Extract the (X, Y) coordinate from the center of the cell holding the provided text.  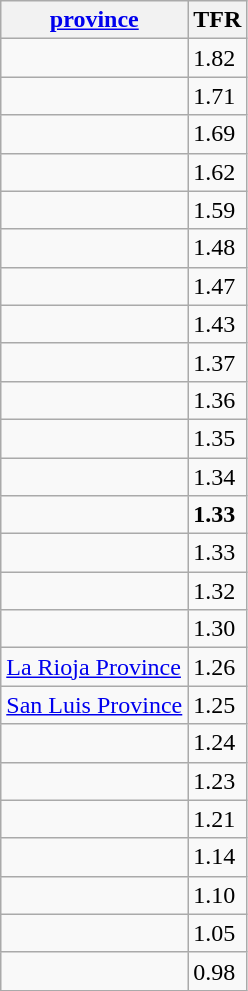
1.47 (218, 286)
1.21 (218, 819)
TFR (218, 20)
1.34 (218, 477)
1.14 (218, 857)
province (94, 20)
1.10 (218, 895)
1.82 (218, 58)
1.24 (218, 743)
1.48 (218, 248)
1.37 (218, 362)
1.25 (218, 705)
1.23 (218, 781)
1.35 (218, 438)
1.62 (218, 172)
1.05 (218, 933)
1.71 (218, 96)
1.36 (218, 400)
1.43 (218, 324)
1.26 (218, 667)
1.69 (218, 134)
1.30 (218, 629)
1.59 (218, 210)
San Luis Province (94, 705)
1.32 (218, 591)
0.98 (218, 971)
La Rioja Province (94, 667)
